Capture the cell that displays the provided text and extract its (x, y) central coordinate. 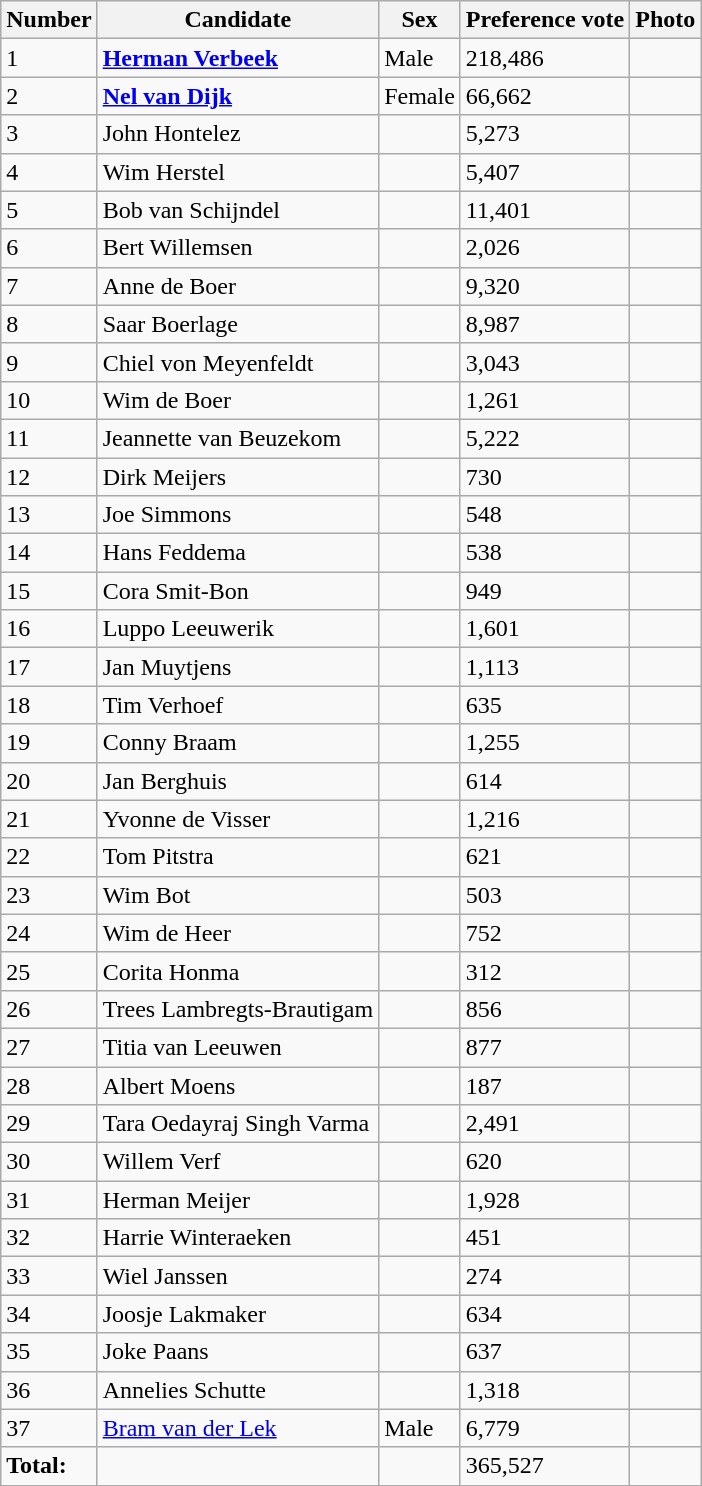
Corita Honma (238, 971)
Anne de Boer (238, 286)
20 (49, 781)
312 (544, 971)
Albert Moens (238, 1085)
Nel van Dijk (238, 96)
5,273 (544, 134)
5 (49, 210)
36 (49, 1390)
6 (49, 248)
Jan Berghuis (238, 781)
Tim Verhoef (238, 705)
16 (49, 629)
365,527 (544, 1466)
2,491 (544, 1124)
Herman Verbeek (238, 58)
1,318 (544, 1390)
187 (544, 1085)
Saar Boerlage (238, 324)
66,662 (544, 96)
Female (420, 96)
11 (49, 438)
5,222 (544, 438)
34 (49, 1314)
22 (49, 857)
37 (49, 1428)
17 (49, 667)
1,601 (544, 629)
8,987 (544, 324)
274 (544, 1276)
Bert Willemsen (238, 248)
Joke Paans (238, 1352)
548 (544, 515)
949 (544, 591)
1,261 (544, 400)
Willem Verf (238, 1162)
Number (49, 20)
10 (49, 400)
620 (544, 1162)
6,779 (544, 1428)
Tara Oedayraj Singh Varma (238, 1124)
Wim de Boer (238, 400)
11,401 (544, 210)
7 (49, 286)
14 (49, 553)
9,320 (544, 286)
32 (49, 1238)
Wiel Janssen (238, 1276)
27 (49, 1047)
Jan Muytjens (238, 667)
Herman Meijer (238, 1200)
Jeannette van Beuzekom (238, 438)
1,928 (544, 1200)
2,026 (544, 248)
18 (49, 705)
Yvonne de Visser (238, 819)
21 (49, 819)
637 (544, 1352)
12 (49, 477)
33 (49, 1276)
Luppo Leeuwerik (238, 629)
Sex (420, 20)
4 (49, 172)
1 (49, 58)
Wim Bot (238, 895)
Annelies Schutte (238, 1390)
Preference vote (544, 20)
30 (49, 1162)
Conny Braam (238, 743)
451 (544, 1238)
Dirk Meijers (238, 477)
1,216 (544, 819)
538 (544, 553)
634 (544, 1314)
Wim Herstel (238, 172)
31 (49, 1200)
29 (49, 1124)
9 (49, 362)
752 (544, 933)
5,407 (544, 172)
635 (544, 705)
8 (49, 324)
15 (49, 591)
Joe Simmons (238, 515)
Harrie Winteraeken (238, 1238)
877 (544, 1047)
13 (49, 515)
3 (49, 134)
19 (49, 743)
730 (544, 477)
Joosje Lakmaker (238, 1314)
Tom Pitstra (238, 857)
35 (49, 1352)
25 (49, 971)
856 (544, 1009)
503 (544, 895)
23 (49, 895)
Hans Feddema (238, 553)
2 (49, 96)
614 (544, 781)
Cora Smit-Bon (238, 591)
Candidate (238, 20)
1,113 (544, 667)
1,255 (544, 743)
24 (49, 933)
Photo (666, 20)
28 (49, 1085)
Total: (49, 1466)
3,043 (544, 362)
621 (544, 857)
Trees Lambregts-Brautigam (238, 1009)
Bram van der Lek (238, 1428)
Chiel von Meyenfeldt (238, 362)
26 (49, 1009)
Wim de Heer (238, 933)
Bob van Schijndel (238, 210)
John Hontelez (238, 134)
Titia van Leeuwen (238, 1047)
218,486 (544, 58)
